Provide the (x, y) coordinate of the cell's center where the given text is located.  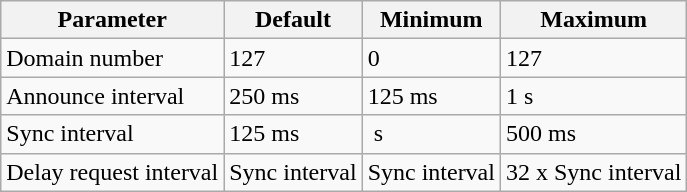
32 x Sync interval (593, 172)
Maximum (593, 20)
Parameter (112, 20)
Minimum (431, 20)
0 (431, 58)
1 s (593, 96)
250 ms (293, 96)
500 ms (593, 134)
Domain number (112, 58)
s (431, 134)
Delay request interval (112, 172)
Announce interval (112, 96)
Default (293, 20)
